Output the (X, Y) coordinate of the center of the cell containing the given text.  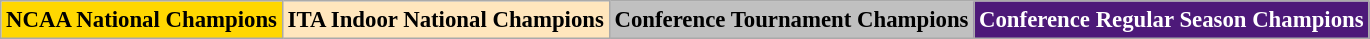
Conference Regular Season Champions (1172, 20)
ITA Indoor National Champions (446, 20)
NCAA National Champions (142, 20)
Conference Tournament Champions (792, 20)
